Locate the cell with the specified text and output its (X, Y) center coordinate. 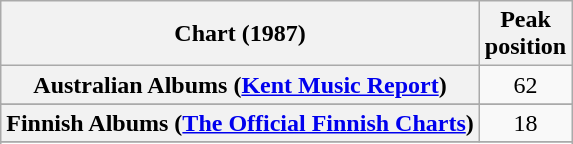
Australian Albums (Kent Music Report) (240, 85)
Finnish Albums (The Official Finnish Charts) (240, 123)
62 (525, 85)
Chart (1987) (240, 34)
Peakposition (525, 34)
18 (525, 123)
